Locate the cell with the specified text and output its (x, y) center coordinate. 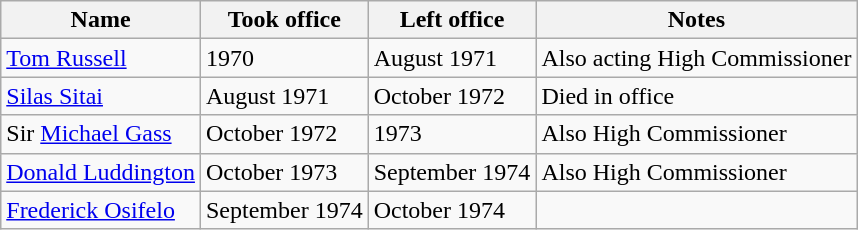
October 1974 (452, 210)
Also acting High Commissioner (696, 58)
1973 (452, 134)
Donald Luddington (101, 172)
Tom Russell (101, 58)
Name (101, 20)
Left office (452, 20)
Took office (284, 20)
Silas Sitai (101, 96)
Died in office (696, 96)
Sir Michael Gass (101, 134)
October 1973 (284, 172)
Frederick Osifelo (101, 210)
1970 (284, 58)
Notes (696, 20)
